Scan for the cell matching the given text and deliver its (x, y) coordinate at center. 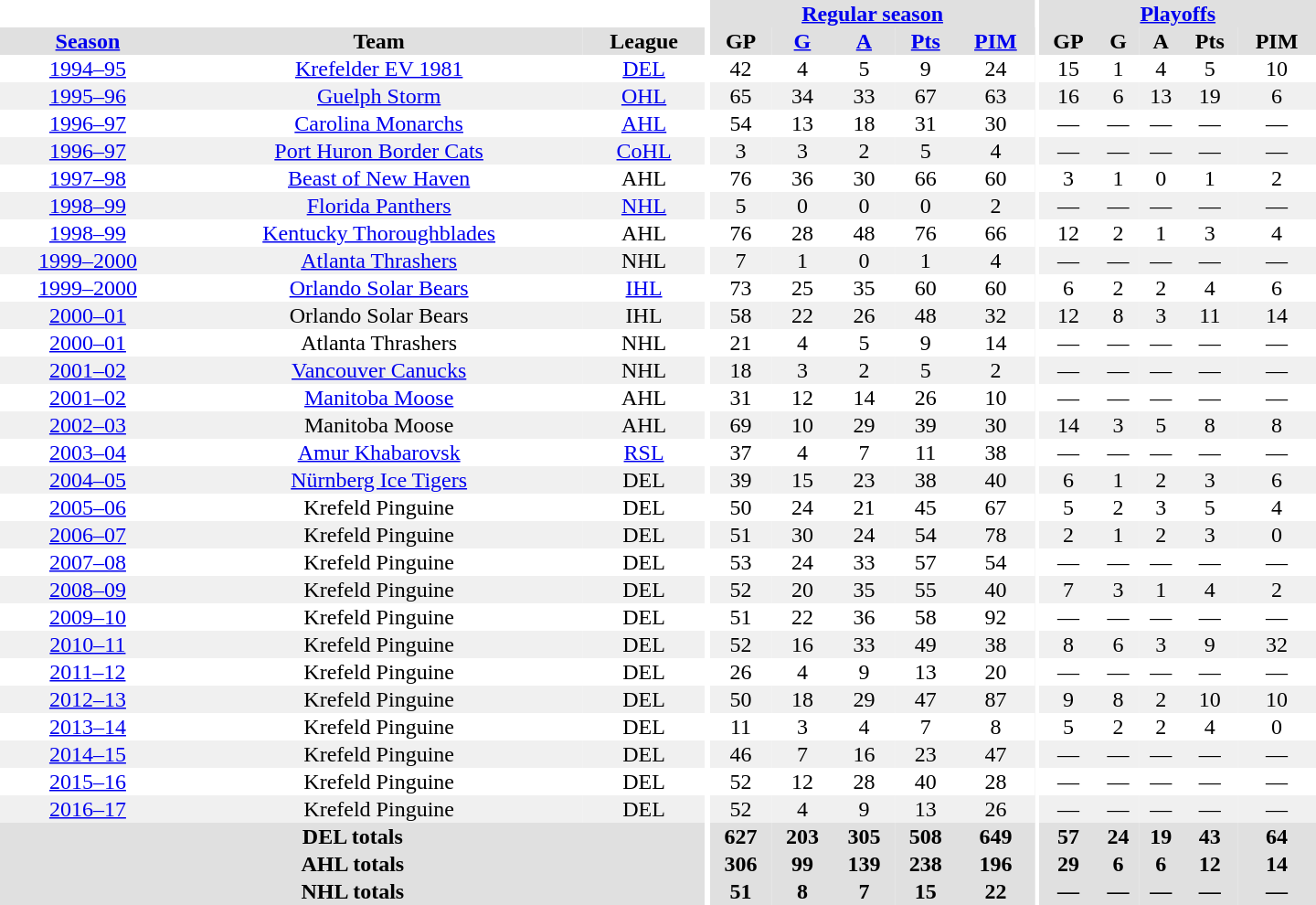
2010–11 (88, 644)
2006–07 (88, 535)
2014–15 (88, 754)
2013–14 (88, 727)
306 (740, 864)
Port Huron Border Cats (379, 151)
139 (865, 864)
1994–95 (88, 69)
627 (740, 836)
Kentucky Thoroughblades (379, 233)
203 (802, 836)
92 (995, 617)
1995–96 (88, 96)
2011–12 (88, 672)
37 (740, 452)
49 (925, 644)
78 (995, 535)
45 (925, 507)
OHL (643, 96)
55 (925, 590)
508 (925, 836)
25 (802, 288)
2016–17 (88, 809)
2005–06 (88, 507)
2015–16 (88, 782)
Playoffs (1177, 14)
65 (740, 96)
2012–13 (88, 699)
Guelph Storm (379, 96)
2002–03 (88, 425)
Season (88, 41)
Carolina Monarchs (379, 123)
196 (995, 864)
99 (802, 864)
2004–05 (88, 480)
AHL totals (353, 864)
DEL totals (353, 836)
League (643, 41)
2003–04 (88, 452)
73 (740, 288)
69 (740, 425)
Krefelder EV 1981 (379, 69)
Amur Khabarovsk (379, 452)
Florida Panthers (379, 206)
1997–98 (88, 178)
Vancouver Canucks (379, 370)
53 (740, 562)
43 (1210, 836)
RSL (643, 452)
87 (995, 699)
63 (995, 96)
46 (740, 754)
2009–10 (88, 617)
305 (865, 836)
CoHL (643, 151)
Team (379, 41)
64 (1277, 836)
Beast of New Haven (379, 178)
2007–08 (88, 562)
649 (995, 836)
Nürnberg Ice Tigers (379, 480)
238 (925, 864)
34 (802, 96)
42 (740, 69)
2008–09 (88, 590)
Regular season (872, 14)
NHL totals (353, 891)
